Provide the (x, y) coordinate of the cell's center where the given text is located.  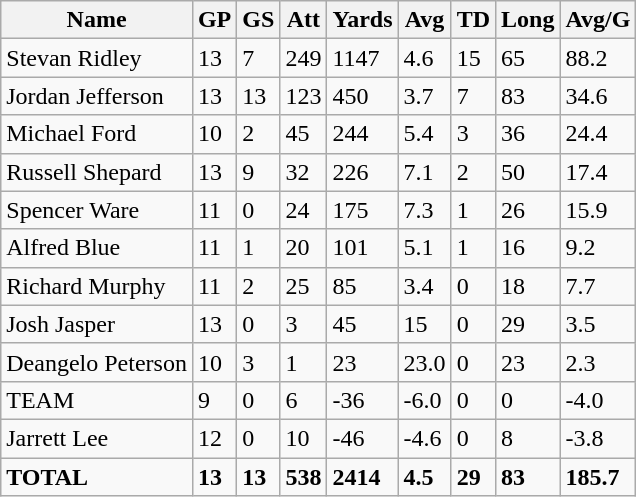
175 (362, 210)
Jordan Jefferson (97, 96)
16 (528, 248)
244 (362, 134)
7.3 (424, 210)
TOTAL (97, 477)
34.6 (598, 96)
Stevan Ridley (97, 58)
123 (304, 96)
Alfred Blue (97, 248)
26 (528, 210)
88.2 (598, 58)
24.4 (598, 134)
20 (304, 248)
12 (214, 438)
1147 (362, 58)
4.5 (424, 477)
-6.0 (424, 400)
5.4 (424, 134)
Avg (424, 20)
-36 (362, 400)
-4.6 (424, 438)
-4.0 (598, 400)
65 (528, 58)
3.4 (424, 286)
7.7 (598, 286)
36 (528, 134)
Att (304, 20)
450 (362, 96)
185.7 (598, 477)
Richard Murphy (97, 286)
249 (304, 58)
-46 (362, 438)
GP (214, 20)
538 (304, 477)
8 (528, 438)
50 (528, 172)
32 (304, 172)
TEAM (97, 400)
Josh Jasper (97, 324)
Michael Ford (97, 134)
18 (528, 286)
6 (304, 400)
Russell Shepard (97, 172)
25 (304, 286)
3.7 (424, 96)
-3.8 (598, 438)
GS (258, 20)
Spencer Ware (97, 210)
24 (304, 210)
3.5 (598, 324)
Avg/G (598, 20)
Jarrett Lee (97, 438)
Yards (362, 20)
17.4 (598, 172)
226 (362, 172)
4.6 (424, 58)
Long (528, 20)
Name (97, 20)
5.1 (424, 248)
Deangelo Peterson (97, 362)
TD (473, 20)
23.0 (424, 362)
7.1 (424, 172)
9.2 (598, 248)
15.9 (598, 210)
101 (362, 248)
2.3 (598, 362)
85 (362, 286)
2414 (362, 477)
